Extract the [x, y] coordinate from the center of the cell holding the provided text.  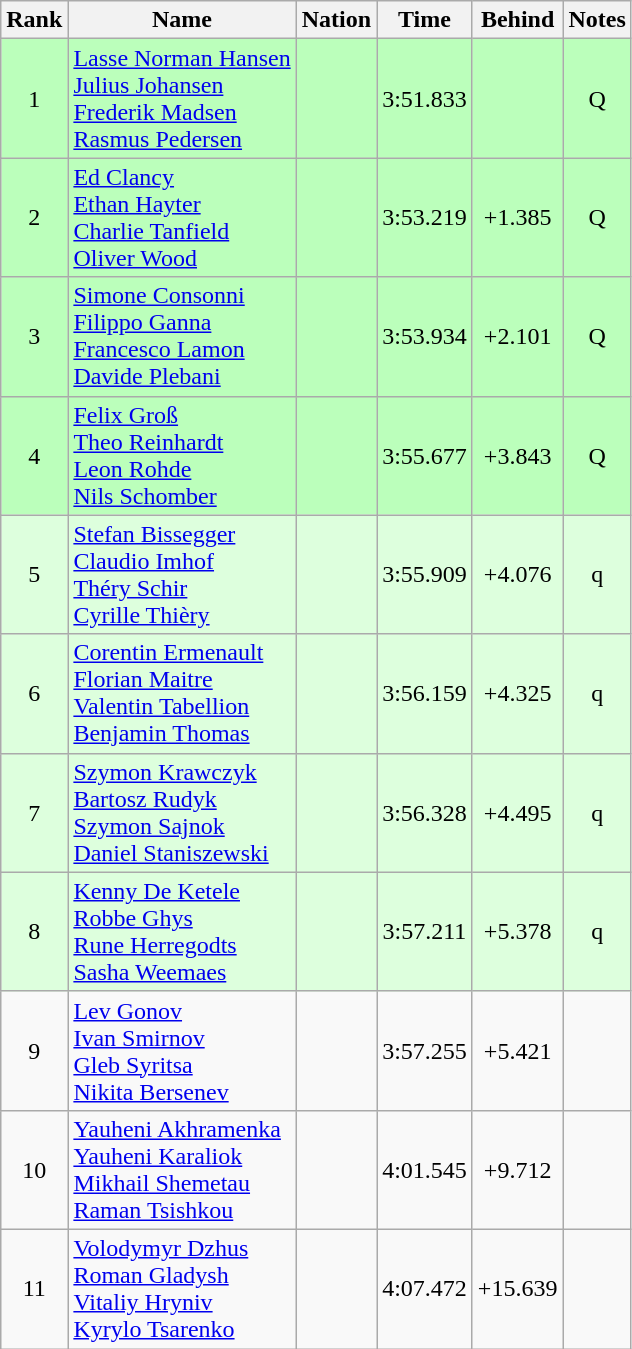
4:07.472 [425, 1288]
8 [34, 932]
Rank [34, 20]
3:56.328 [425, 812]
4 [34, 456]
Lev GonovIvan SmirnovGleb SyritsaNikita Bersenev [182, 1050]
Stefan BisseggerClaudio ImhofThéry SchirCyrille Thièry [182, 574]
9 [34, 1050]
10 [34, 1170]
4:01.545 [425, 1170]
+2.101 [518, 336]
3:55.909 [425, 574]
+3.843 [518, 456]
+5.421 [518, 1050]
+9.712 [518, 1170]
+4.325 [518, 694]
Time [425, 20]
3:57.255 [425, 1050]
Name [182, 20]
Behind [518, 20]
+4.076 [518, 574]
Kenny De KeteleRobbe GhysRune HerregodtsSasha Weemaes [182, 932]
+1.385 [518, 218]
Yauheni AkhramenkaYauheni KaraliokMikhail ShemetauRaman Tsishkou [182, 1170]
Notes [597, 20]
3 [34, 336]
Simone ConsonniFilippo GannaFrancesco LamonDavide Plebani [182, 336]
Volodymyr DzhusRoman GladyshVitaliy HrynivKyrylo Tsarenko [182, 1288]
Szymon KrawczykBartosz RudykSzymon SajnokDaniel Staniszewski [182, 812]
+5.378 [518, 932]
5 [34, 574]
+4.495 [518, 812]
2 [34, 218]
3:51.833 [425, 98]
1 [34, 98]
3:53.934 [425, 336]
3:57.211 [425, 932]
6 [34, 694]
Felix GroßTheo ReinhardtLeon RohdeNils Schomber [182, 456]
+15.639 [518, 1288]
Lasse Norman HansenJulius JohansenFrederik MadsenRasmus Pedersen [182, 98]
3:53.219 [425, 218]
7 [34, 812]
11 [34, 1288]
3:56.159 [425, 694]
Nation [336, 20]
Corentin ErmenaultFlorian MaitreValentin TabellionBenjamin Thomas [182, 694]
Ed ClancyEthan HayterCharlie TanfieldOliver Wood [182, 218]
3:55.677 [425, 456]
